Return the [X, Y] coordinate for the center point of the cell that contains the specified text.  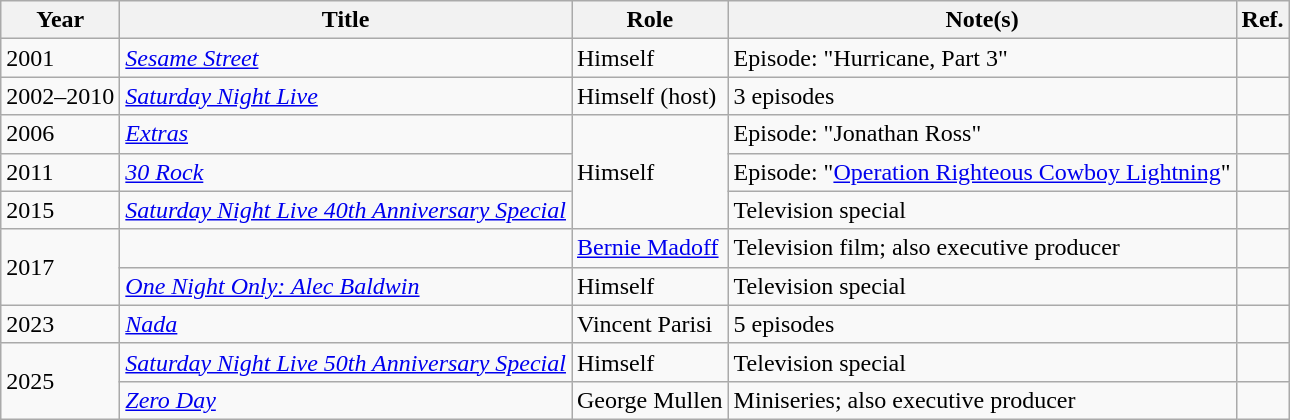
Note(s) [982, 20]
Episode: "Jonathan Ross" [982, 134]
Zero Day [346, 400]
Saturday Night Live 40th Anniversary Special [346, 210]
Episode: "Operation Righteous Cowboy Lightning" [982, 172]
Nada [346, 324]
Sesame Street [346, 58]
Bernie Madoff [650, 248]
Saturday Night Live 50th Anniversary Special [346, 362]
2023 [60, 324]
Role [650, 20]
One Night Only: Alec Baldwin [346, 286]
Title [346, 20]
2002–2010 [60, 96]
2006 [60, 134]
2001 [60, 58]
Year [60, 20]
Television film; also executive producer [982, 248]
Episode: "Hurricane, Part 3" [982, 58]
George Mullen [650, 400]
2015 [60, 210]
2011 [60, 172]
5 episodes [982, 324]
Ref. [1262, 20]
Miniseries; also executive producer [982, 400]
Saturday Night Live [346, 96]
2025 [60, 381]
Extras [346, 134]
Himself (host) [650, 96]
3 episodes [982, 96]
Vincent Parisi [650, 324]
2017 [60, 267]
30 Rock [346, 172]
